Identify which cell holds the provided text, then report its (x, y) central coordinate. 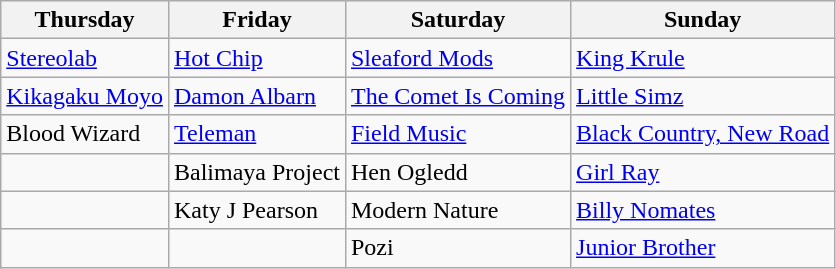
Blood Wizard (85, 134)
Girl Ray (703, 172)
Friday (256, 20)
Katy J Pearson (256, 210)
Sleaford Mods (458, 58)
Modern Nature (458, 210)
Thursday (85, 20)
King Krule (703, 58)
Hot Chip (256, 58)
The Comet Is Coming (458, 96)
Junior Brother (703, 248)
Damon Albarn (256, 96)
Little Simz (703, 96)
Black Country, New Road (703, 134)
Sunday (703, 20)
Stereolab (85, 58)
Pozi (458, 248)
Field Music (458, 134)
Teleman (256, 134)
Kikagaku Moyo (85, 96)
Hen Ogledd (458, 172)
Balimaya Project (256, 172)
Billy Nomates (703, 210)
Saturday (458, 20)
